Determine the (X, Y) coordinate at the center of the cell enclosing the given text.  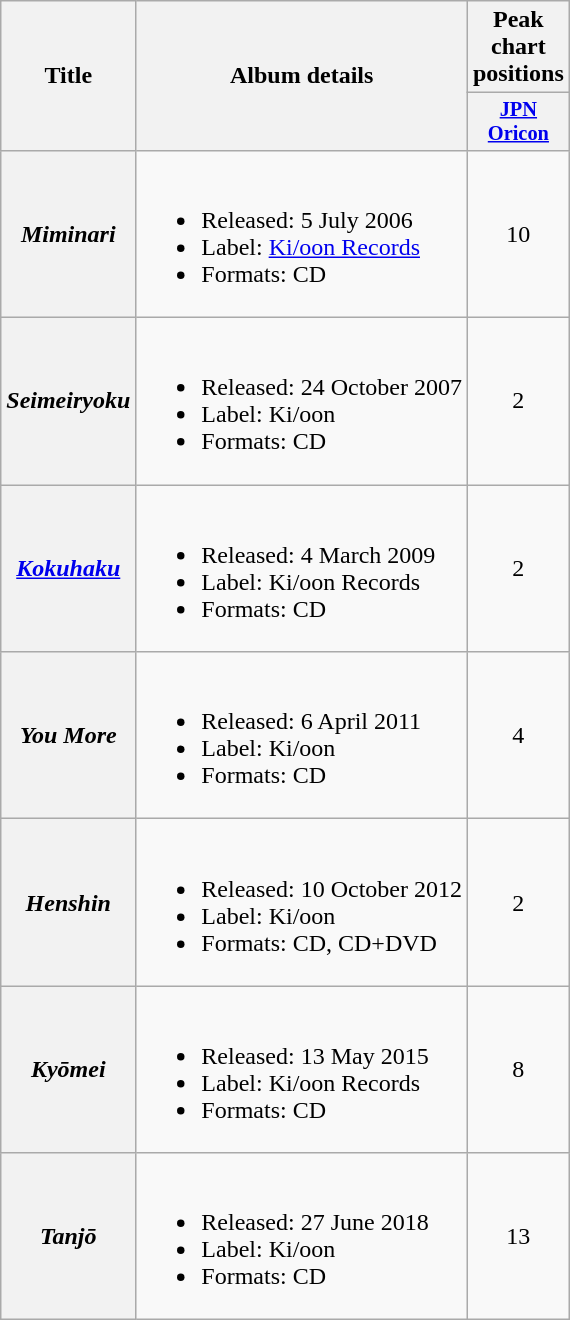
Released: 13 May 2015Label: Ki/oon RecordsFormats: CD (302, 1070)
4 (518, 736)
Peak chart positions (518, 47)
Released: 10 October 2012Label: Ki/oonFormats: CD, CD+DVD (302, 902)
Album details (302, 76)
Henshin (68, 902)
Released: 6 April 2011Label: Ki/oonFormats: CD (302, 736)
Tanjō (68, 1236)
Title (68, 76)
Kyōmei (68, 1070)
Released: 5 July 2006Label: Ki/oon RecordsFormats: CD (302, 234)
Miminari (68, 234)
Seimeiryoku (68, 402)
JPNOricon (518, 122)
Released: 27 June 2018Label: Ki/oonFormats: CD (302, 1236)
10 (518, 234)
8 (518, 1070)
Released: 24 October 2007Label: Ki/oonFormats: CD (302, 402)
Kokuhaku (68, 568)
Released: 4 March 2009Label: Ki/oon RecordsFormats: CD (302, 568)
13 (518, 1236)
You More (68, 736)
